Identify which cell holds the provided text, then report its (X, Y) central coordinate. 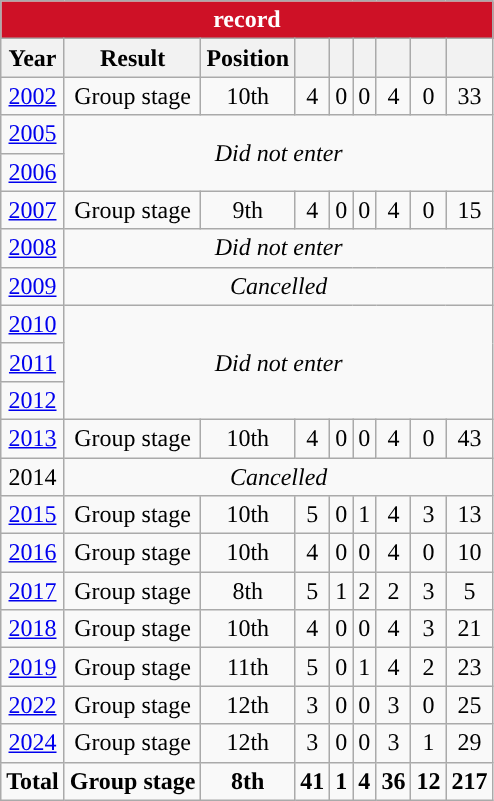
Year (33, 58)
2015 (33, 515)
36 (394, 781)
217 (470, 781)
2019 (33, 667)
2022 (33, 705)
9th (248, 210)
13 (470, 515)
2018 (33, 629)
2008 (33, 248)
Position (248, 58)
record (247, 20)
21 (470, 629)
11th (248, 667)
2007 (33, 210)
15 (470, 210)
12 (428, 781)
25 (470, 705)
Total (33, 781)
23 (470, 667)
2012 (33, 400)
43 (470, 438)
2016 (33, 553)
10 (470, 553)
Result (132, 58)
2014 (33, 477)
2005 (33, 134)
2024 (33, 743)
2006 (33, 172)
2002 (33, 96)
2013 (33, 438)
2017 (33, 591)
29 (470, 743)
2010 (33, 324)
2009 (33, 286)
41 (312, 781)
33 (470, 96)
2011 (33, 362)
